Extract the (x, y) coordinate from the center of the cell holding the provided text.  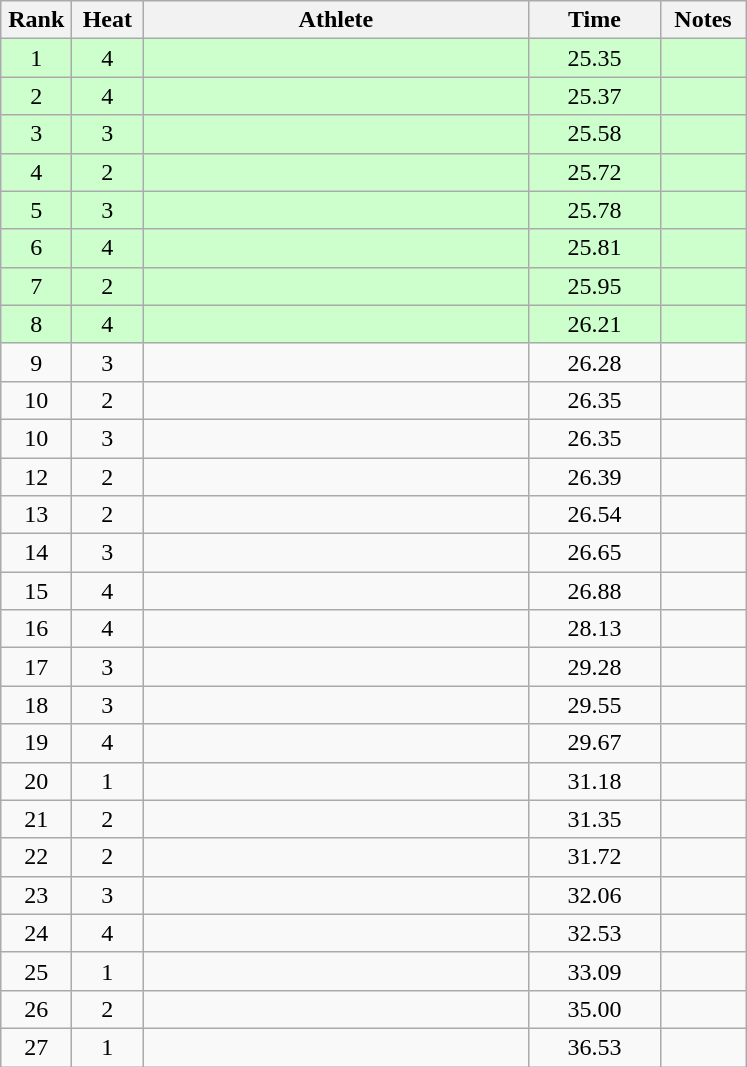
8 (36, 324)
25.95 (594, 286)
26.28 (594, 362)
13 (36, 515)
32.53 (594, 933)
26.54 (594, 515)
21 (36, 819)
27 (36, 1047)
17 (36, 667)
Rank (36, 20)
25.35 (594, 58)
7 (36, 286)
33.09 (594, 971)
15 (36, 591)
35.00 (594, 1009)
36.53 (594, 1047)
25.81 (594, 248)
31.18 (594, 781)
31.35 (594, 819)
5 (36, 210)
9 (36, 362)
Athlete (336, 20)
29.67 (594, 743)
25.78 (594, 210)
26.21 (594, 324)
29.28 (594, 667)
Heat (108, 20)
25.72 (594, 172)
19 (36, 743)
12 (36, 477)
28.13 (594, 629)
6 (36, 248)
26.88 (594, 591)
Notes (703, 20)
Time (594, 20)
26.65 (594, 553)
25 (36, 971)
32.06 (594, 895)
29.55 (594, 705)
24 (36, 933)
25.58 (594, 134)
22 (36, 857)
14 (36, 553)
18 (36, 705)
23 (36, 895)
20 (36, 781)
26 (36, 1009)
26.39 (594, 477)
16 (36, 629)
31.72 (594, 857)
25.37 (594, 96)
